Determine the [X, Y] coordinate at the center of the cell enclosing the given text.  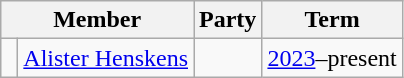
Party [228, 20]
Alister Henskens [106, 58]
Member [98, 20]
2023–present [332, 58]
Term [332, 20]
